Return the (X, Y) coordinate for the center point of the cell that contains the specified text.  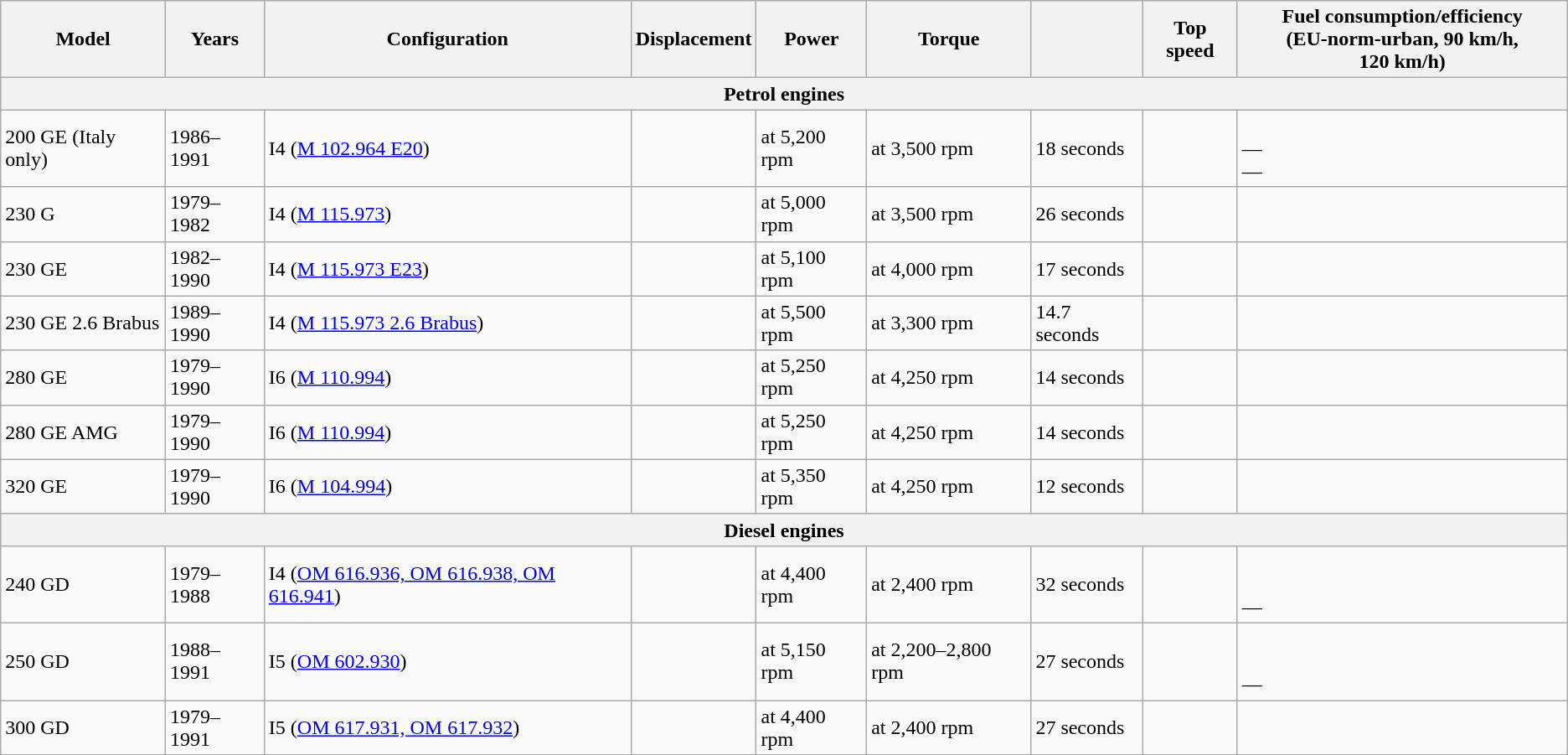
280 GE (84, 377)
at 5,100 rpm (812, 268)
I4 (M 102.964 E20) (447, 148)
26 seconds (1087, 215)
12 seconds (1087, 486)
at 5,500 rpm (812, 323)
Configuration (447, 39)
1979–1988 (214, 584)
I5 (OM 617.931, OM 617.932) (447, 727)
32 seconds (1087, 584)
280 GE AMG (84, 432)
Petrol engines (784, 94)
I4 (M 115.973 E23) (447, 268)
300 GD (84, 727)
I6 (M 104.994) (447, 486)
at 2,200–2,800 rpm (949, 661)
1982–1990 (214, 268)
Top speed (1190, 39)
230 GE (84, 268)
at 5,350 rpm (812, 486)
I4 (M 115.973 2.6 Brabus) (447, 323)
Years (214, 39)
I4 (M 115.973) (447, 215)
Power (812, 39)
at 3,300 rpm (949, 323)
at 4,000 rpm (949, 268)
17 seconds (1087, 268)
at 5,000 rpm (812, 215)
14.7 seconds (1087, 323)
1979–1991 (214, 727)
—— (1402, 148)
1979–1982 (214, 215)
240 GD (84, 584)
200 GE (Italy only) (84, 148)
Model (84, 39)
18 seconds (1087, 148)
at 5,150 rpm (812, 661)
Fuel consumption/efficiency(EU-norm-urban, 90 km/h, 120 km/h) (1402, 39)
Displacement (694, 39)
Torque (949, 39)
250 GD (84, 661)
1989–1990 (214, 323)
230 GE 2.6 Brabus (84, 323)
I5 (OM 602.930) (447, 661)
Diesel engines (784, 530)
1988–1991 (214, 661)
I4 (OM 616.936, OM 616.938, OM 616.941) (447, 584)
1986–1991 (214, 148)
at 5,200 rpm (812, 148)
320 GE (84, 486)
230 G (84, 215)
